Identify which cell holds the provided text, then report its [X, Y] central coordinate. 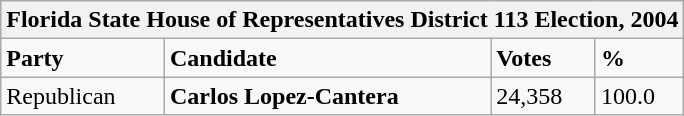
Candidate [328, 58]
% [640, 58]
24,358 [544, 96]
Florida State House of Representatives District 113 Election, 2004 [342, 20]
Carlos Lopez-Cantera [328, 96]
Party [83, 58]
Votes [544, 58]
100.0 [640, 96]
Republican [83, 96]
